Return the (x, y) coordinate for the center point of the cell that contains the specified text.  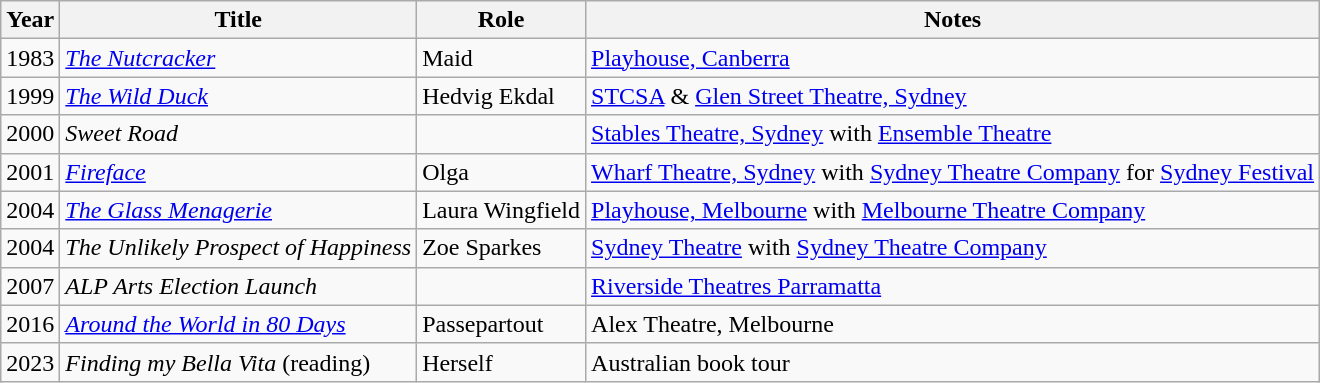
ALP Arts Election Launch (238, 286)
Zoe Sparkes (502, 248)
2023 (30, 362)
Hedvig Ekdal (502, 96)
Sweet Road (238, 134)
Role (502, 20)
Laura Wingfield (502, 210)
Year (30, 20)
Playhouse, Melbourne with Melbourne Theatre Company (953, 210)
The Unlikely Prospect of Happiness (238, 248)
2001 (30, 172)
2007 (30, 286)
The Wild Duck (238, 96)
Stables Theatre, Sydney with Ensemble Theatre (953, 134)
Olga (502, 172)
Australian book tour (953, 362)
Notes (953, 20)
Riverside Theatres Parramatta (953, 286)
2000 (30, 134)
Finding my Bella Vita (reading) (238, 362)
Herself (502, 362)
STCSA & Glen Street Theatre, Sydney (953, 96)
2016 (30, 324)
1983 (30, 58)
Sydney Theatre with Sydney Theatre Company (953, 248)
1999 (30, 96)
Wharf Theatre, Sydney with Sydney Theatre Company for Sydney Festival (953, 172)
The Glass Menagerie (238, 210)
Fireface (238, 172)
Maid (502, 58)
Playhouse, Canberra (953, 58)
Title (238, 20)
The Nutcracker (238, 58)
Around the World in 80 Days (238, 324)
Passepartout (502, 324)
Alex Theatre, Melbourne (953, 324)
